Locate the cell with the specified text and output its [x, y] center coordinate. 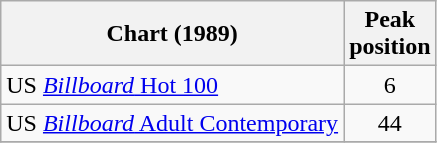
US Billboard Hot 100 [172, 85]
Peakposition [390, 34]
44 [390, 123]
Chart (1989) [172, 34]
6 [390, 85]
US Billboard Adult Contemporary [172, 123]
